Provide the [X, Y] coordinate of the cell's center where the given text is located.  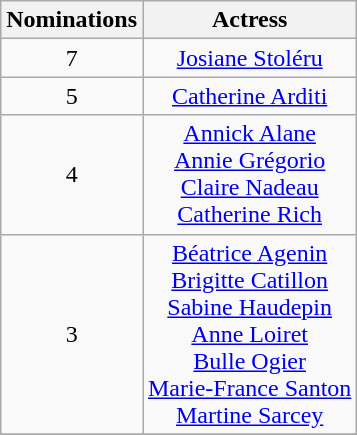
5 [72, 96]
7 [72, 58]
Annick AlaneAnnie GrégorioClaire NadeauCatherine Rich [249, 174]
4 [72, 174]
Nominations [72, 20]
Actress [249, 20]
Catherine Arditi [249, 96]
Béatrice AgeninBrigitte CatillonSabine HaudepinAnne LoiretBulle OgierMarie-France SantonMartine Sarcey [249, 334]
3 [72, 334]
Josiane Stoléru [249, 58]
